Locate the cell with the specified text and output its [X, Y] center coordinate. 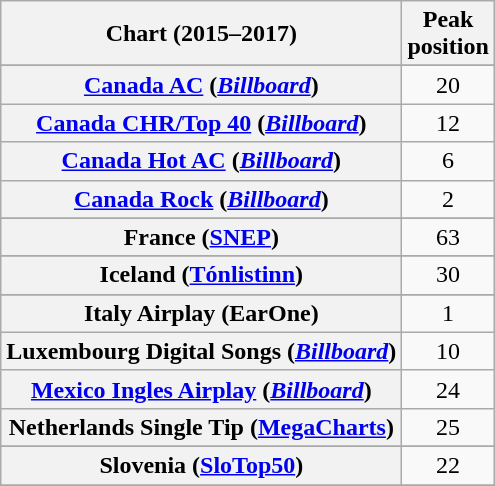
Chart (2015–2017) [202, 34]
Luxembourg Digital Songs (Billboard) [202, 351]
Canada Hot AC (Billboard) [202, 161]
Canada AC (Billboard) [202, 85]
Mexico Ingles Airplay (Billboard) [202, 389]
Slovenia (SloTop50) [202, 465]
10 [448, 351]
30 [448, 275]
63 [448, 237]
24 [448, 389]
22 [448, 465]
20 [448, 85]
12 [448, 123]
France (SNEP) [202, 237]
Canada Rock (Billboard) [202, 199]
25 [448, 427]
Italy Airplay (EarOne) [202, 313]
Iceland (Tónlistinn) [202, 275]
Canada CHR/Top 40 (Billboard) [202, 123]
2 [448, 199]
Peakposition [448, 34]
1 [448, 313]
Netherlands Single Tip (MegaCharts) [202, 427]
6 [448, 161]
